Return (X, Y) of the center of cell containing provided text 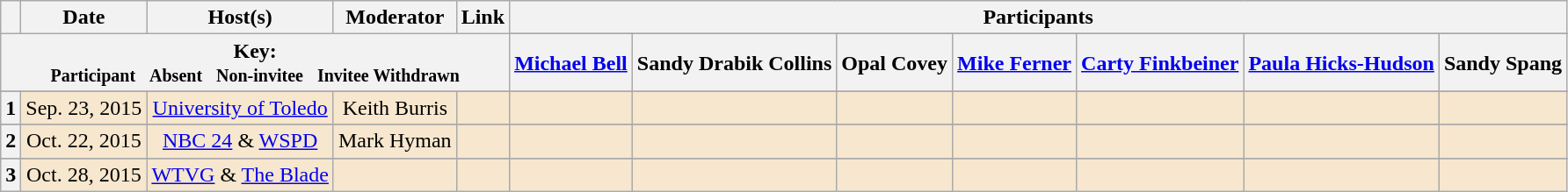
Sep. 23, 2015 (84, 108)
Moderator (395, 18)
Participants (1039, 18)
Link (483, 18)
Date (84, 18)
2 (11, 141)
Mark Hyman (395, 141)
Carty Finkbeiner (1160, 63)
WTVG & The Blade (241, 174)
3 (11, 174)
Oct. 22, 2015 (84, 141)
Mike Ferner (1014, 63)
Sandy Spang (1503, 63)
NBC 24 & WSPD (241, 141)
University of Toledo (241, 108)
Host(s) (241, 18)
Michael Bell (571, 63)
Oct. 28, 2015 (84, 174)
Sandy Drabik Collins (734, 63)
Key: Participant Absent Non-invitee Invitee Withdrawn (255, 63)
Opal Covey (895, 63)
1 (11, 108)
Paula Hicks-Hudson (1341, 63)
Keith Burris (395, 108)
